Find where the given text appears and provide that cell's center as [X, Y] coordinate. 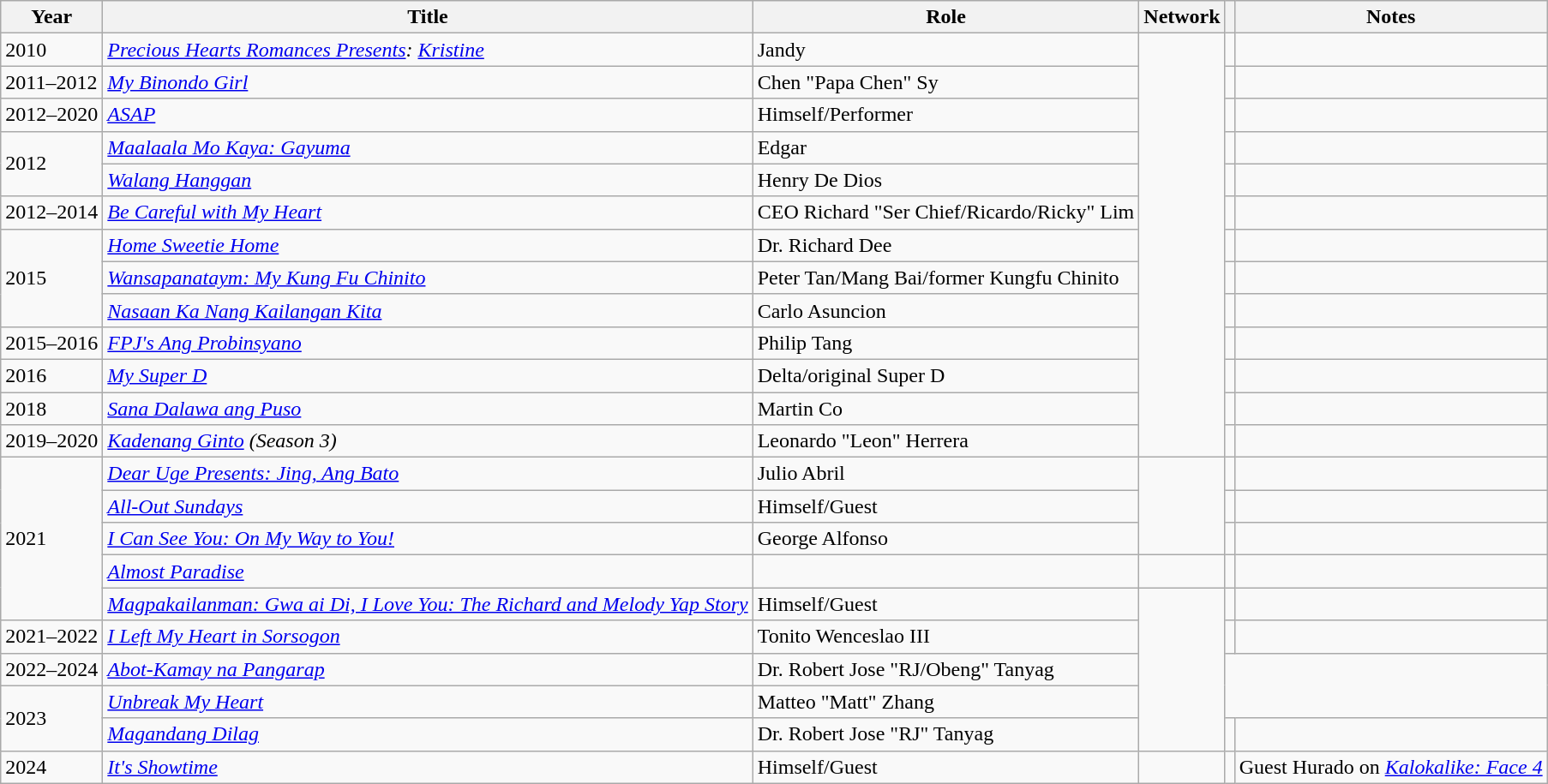
2012–2020 [51, 115]
It's Showtime [428, 767]
2019–2020 [51, 441]
Title [428, 17]
2018 [51, 409]
2015 [51, 278]
Guest Hurado on Kalokalike: Face 4 [1390, 767]
Unbreak My Heart [428, 702]
Delta/original Super D [946, 375]
Henry De Dios [946, 180]
CEO Richard "Ser Chief/Ricardo/Ricky" Lim [946, 212]
Leonardo "Leon" Herrera [946, 441]
ASAP [428, 115]
2022–2024 [51, 669]
George Alfonso [946, 539]
2012–2014 [51, 212]
Jandy [946, 50]
Martin Co [946, 409]
2012 [51, 164]
Julio Abril [946, 474]
2015–2016 [51, 343]
Dr. Robert Jose "RJ" Tanyag [946, 734]
Chen "Papa Chen" Sy [946, 82]
2021 [51, 539]
Matteo "Matt" Zhang [946, 702]
Magpakailanman: Gwa ai Di, I Love You: The Richard and Melody Yap Story [428, 604]
FPJ's Ang Probinsyano [428, 343]
2024 [51, 767]
Role [946, 17]
Network [1182, 17]
Home Sweetie Home [428, 245]
Magandang Dilag [428, 734]
Wansapanataym: My Kung Fu Chinito [428, 278]
Kadenang Ginto (Season 3) [428, 441]
Himself/Performer [946, 115]
Precious Hearts Romances Presents: Kristine [428, 50]
2010 [51, 50]
Year [51, 17]
2021–2022 [51, 637]
Dr. Robert Jose "RJ/Obeng" Tanyag [946, 669]
My Binondo Girl [428, 82]
Tonito Wenceslao III [946, 637]
Be Careful with My Heart [428, 212]
Almost Paradise [428, 572]
Notes [1390, 17]
Carlo Asuncion [946, 310]
Maalaala Mo Kaya: Gayuma [428, 147]
All-Out Sundays [428, 506]
Nasaan Ka Nang Kailangan Kita [428, 310]
Philip Tang [946, 343]
My Super D [428, 375]
I Can See You: On My Way to You! [428, 539]
Peter Tan/Mang Bai/former Kungfu Chinito [946, 278]
2023 [51, 718]
Walang Hanggan [428, 180]
Edgar [946, 147]
Abot-Kamay na Pangarap [428, 669]
Sana Dalawa ang Puso [428, 409]
I Left My Heart in Sorsogon [428, 637]
Dr. Richard Dee [946, 245]
Dear Uge Presents: Jing, Ang Bato [428, 474]
2016 [51, 375]
2011–2012 [51, 82]
